Locate the cell with the specified text and output its (x, y) center coordinate. 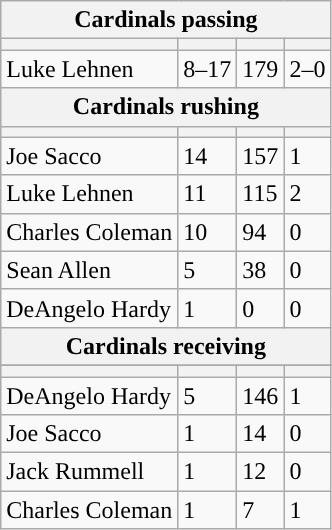
11 (208, 194)
Cardinals receiving (166, 346)
Sean Allen (90, 270)
94 (260, 232)
2 (308, 194)
8–17 (208, 69)
Cardinals rushing (166, 107)
12 (260, 472)
38 (260, 270)
10 (208, 232)
2–0 (308, 69)
7 (260, 510)
115 (260, 194)
157 (260, 156)
146 (260, 395)
Jack Rummell (90, 472)
179 (260, 69)
Cardinals passing (166, 20)
